Find where the given text appears and provide that cell's center as (X, Y) coordinate. 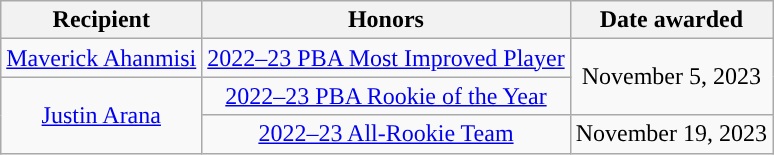
Honors (386, 20)
2022–23 PBA Most Improved Player (386, 58)
2022–23 All-Rookie Team (386, 134)
Justin Arana (102, 115)
2022–23 PBA Rookie of the Year (386, 96)
Date awarded (671, 20)
November 19, 2023 (671, 134)
November 5, 2023 (671, 77)
Recipient (102, 20)
Maverick Ahanmisi (102, 58)
